For the text-containing cell, return its midpoint in [x, y] coordinate format. 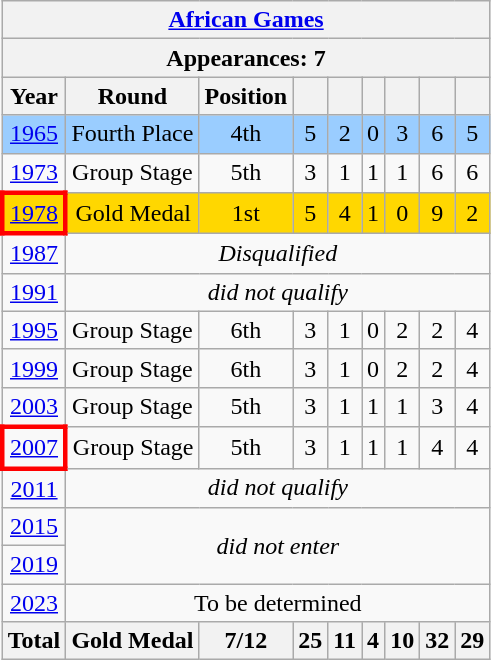
1987 [34, 254]
7/12 [246, 641]
2007 [34, 448]
2023 [34, 603]
2015 [34, 527]
Year [34, 96]
29 [472, 641]
10 [402, 641]
2019 [34, 565]
1965 [34, 134]
1991 [34, 292]
2011 [34, 488]
To be determined [278, 603]
Disqualified [278, 254]
1999 [34, 368]
2003 [34, 407]
Total [34, 641]
1st [246, 214]
25 [310, 641]
11 [345, 641]
4th [246, 134]
African Games [246, 20]
Position [246, 96]
1978 [34, 214]
Fourth Place [132, 134]
Appearances: 7 [246, 58]
1973 [34, 173]
9 [438, 214]
did not enter [278, 546]
32 [438, 641]
1995 [34, 330]
Round [132, 96]
